Scan for the cell matching the given text and deliver its (x, y) coordinate at center. 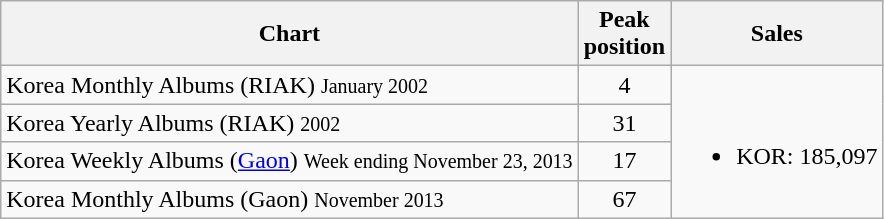
17 (624, 161)
4 (624, 85)
Korea Monthly Albums (RIAK) January 2002 (290, 85)
Korea Yearly Albums (RIAK) 2002 (290, 123)
Korea Weekly Albums (Gaon) Week ending November 23, 2013 (290, 161)
Sales (777, 34)
KOR: 185,097 (777, 142)
67 (624, 199)
Korea Monthly Albums (Gaon) November 2013 (290, 199)
Chart (290, 34)
Peakposition (624, 34)
31 (624, 123)
